Locate the cell with the specified text and output its [x, y] center coordinate. 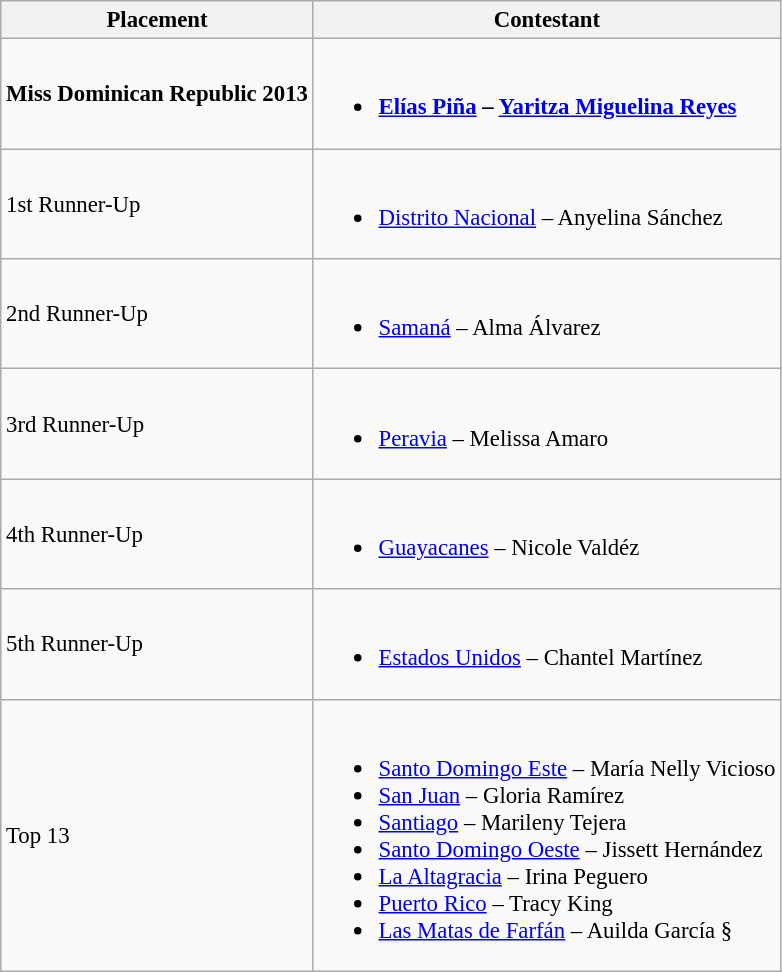
5th Runner-Up [157, 644]
Estados Unidos – Chantel Martínez [546, 644]
Guayacanes – Nicole Valdéz [546, 534]
Top 13 [157, 835]
Elías Piña – Yaritza Miguelina Reyes [546, 94]
Peravia – Melissa Amaro [546, 424]
4th Runner-Up [157, 534]
Samaná – Alma Álvarez [546, 314]
1st Runner-Up [157, 204]
2nd Runner-Up [157, 314]
Contestant [546, 20]
Placement [157, 20]
Distrito Nacional – Anyelina Sánchez [546, 204]
Miss Dominican Republic 2013 [157, 94]
3rd Runner-Up [157, 424]
